Find where the given text appears and provide that cell's center as (X, Y) coordinate. 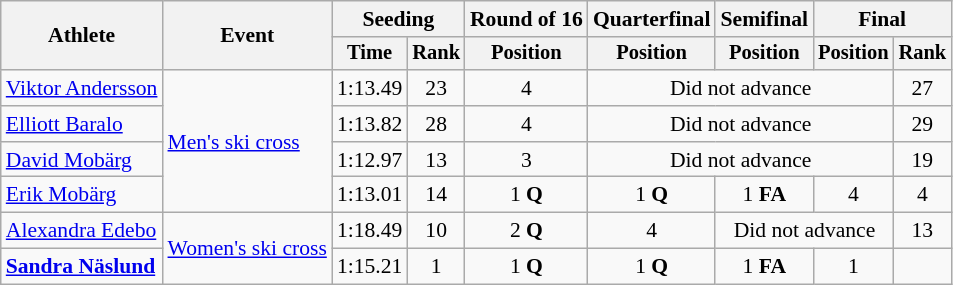
David Mobärg (82, 160)
1:18.49 (370, 231)
Erik Mobärg (82, 195)
10 (436, 231)
Round of 16 (526, 19)
1:15.21 (370, 267)
19 (923, 160)
3 (526, 160)
28 (436, 124)
1:13.01 (370, 195)
Semifinal (764, 19)
Women's ski cross (246, 248)
Event (246, 36)
Quarterfinal (652, 19)
23 (436, 88)
1:13.82 (370, 124)
1:12.97 (370, 160)
Time (370, 54)
14 (436, 195)
1:13.49 (370, 88)
Athlete (82, 36)
Seeding (398, 19)
2 Q (526, 231)
Alexandra Edebo (82, 231)
29 (923, 124)
27 (923, 88)
Sandra Näslund (82, 267)
Viktor Andersson (82, 88)
Elliott Baralo (82, 124)
Men's ski cross (246, 141)
Final (882, 19)
